Extract the (x, y) coordinate from the center of the cell holding the provided text.  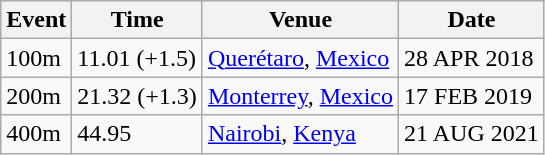
28 APR 2018 (472, 58)
21.32 (+1.3) (138, 96)
Date (472, 20)
Querétaro, Mexico (300, 58)
Monterrey, Mexico (300, 96)
400m (36, 134)
44.95 (138, 134)
Nairobi, Kenya (300, 134)
Venue (300, 20)
200m (36, 96)
Event (36, 20)
21 AUG 2021 (472, 134)
17 FEB 2019 (472, 96)
Time (138, 20)
100m (36, 58)
11.01 (+1.5) (138, 58)
